Return the (x, y) coordinate for the center point of the cell that contains the specified text.  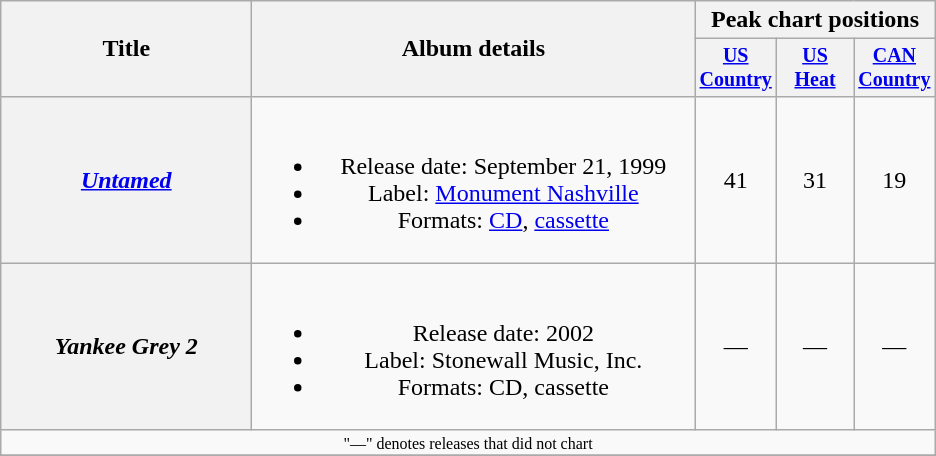
Album details (474, 49)
CAN Country (895, 68)
Release date: 2002Label: Stonewall Music, Inc.Formats: CD, cassette (474, 346)
31 (816, 180)
Untamed (126, 180)
Release date: September 21, 1999Label: Monument NashvilleFormats: CD, cassette (474, 180)
19 (895, 180)
US Country (736, 68)
"—" denotes releases that did not chart (468, 442)
Peak chart positions (815, 20)
USHeat (816, 68)
41 (736, 180)
Yankee Grey 2 (126, 346)
Title (126, 49)
